Provide the [x, y] coordinate of the cell's center where the given text is located.  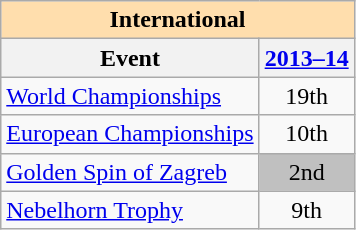
International [178, 20]
Golden Spin of Zagreb [130, 172]
10th [306, 134]
Event [130, 58]
19th [306, 96]
9th [306, 210]
European Championships [130, 134]
World Championships [130, 96]
2nd [306, 172]
2013–14 [306, 58]
Nebelhorn Trophy [130, 210]
